Detect which cell encompasses the target text, then output its (X, Y) center coordinate. 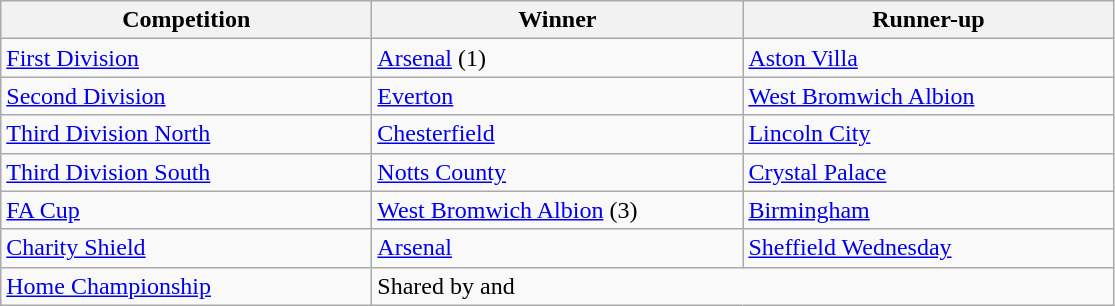
Birmingham (928, 210)
First Division (186, 58)
Arsenal (1) (558, 58)
Chesterfield (558, 134)
FA Cup (186, 210)
Everton (558, 96)
Notts County (558, 172)
Second Division (186, 96)
Runner-up (928, 20)
Arsenal (558, 248)
Lincoln City (928, 134)
Charity Shield (186, 248)
West Bromwich Albion (928, 96)
West Bromwich Albion (3) (558, 210)
Home Championship (186, 286)
Third Division South (186, 172)
Crystal Palace (928, 172)
Winner (558, 20)
Sheffield Wednesday (928, 248)
Shared by and (743, 286)
Aston Villa (928, 58)
Competition (186, 20)
Third Division North (186, 134)
